Capture the cell that displays the provided text and extract its (x, y) central coordinate. 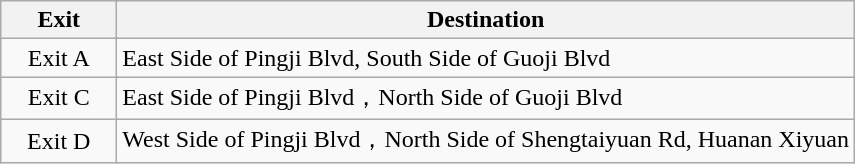
Exit C (59, 98)
East Side of Pingji Blvd, South Side of Guoji Blvd (486, 58)
Destination (486, 20)
East Side of Pingji Blvd，North Side of Guoji Blvd (486, 98)
Exit D (59, 140)
Exit A (59, 58)
Exit (59, 20)
West Side of Pingji Blvd，North Side of Shengtaiyuan Rd, Huanan Xiyuan (486, 140)
